Provide the [x, y] coordinate of the cell's center where the given text is located.  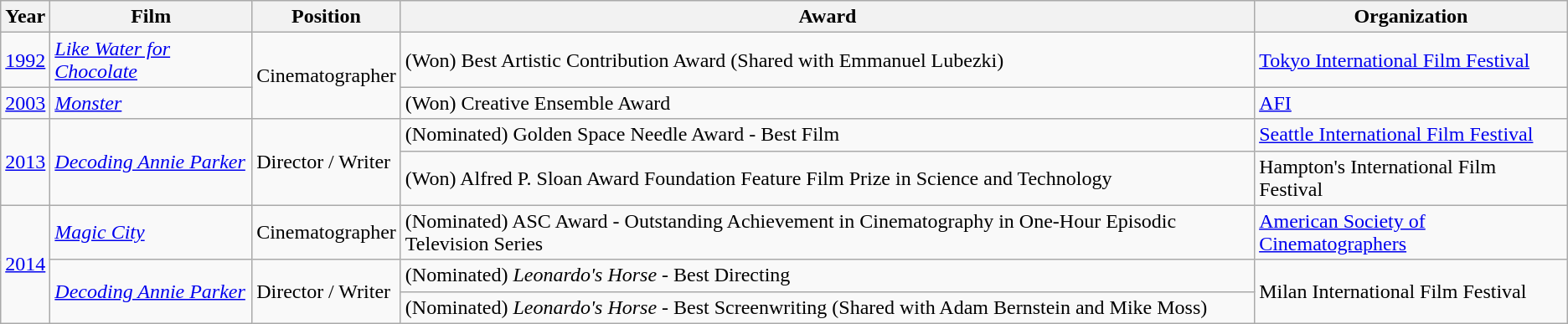
AFI [1411, 103]
1992 [25, 60]
(Nominated) Leonardo's Horse - Best Screenwriting (Shared with Adam Bernstein and Mike Moss) [828, 307]
2013 [25, 162]
(Won) Best Artistic Contribution Award (Shared with Emmanuel Lubezki) [828, 60]
(Nominated) Leonardo's Horse - Best Directing [828, 275]
Tokyo International Film Festival [1411, 60]
Magic City [151, 233]
American Society of Cinematographers [1411, 233]
(Nominated) ASC Award - Outstanding Achievement in Cinematography in One-Hour Episodic Television Series [828, 233]
(Won) Creative Ensemble Award [828, 103]
Milan International Film Festival [1411, 291]
Film [151, 17]
Year [25, 17]
Like Water for Chocolate [151, 60]
Hampton's International Film Festival [1411, 177]
Award [828, 17]
2003 [25, 103]
Organization [1411, 17]
Position [327, 17]
2014 [25, 265]
(Nominated) Golden Space Needle Award - Best Film [828, 135]
Monster [151, 103]
(Won) Alfred P. Sloan Award Foundation Feature Film Prize in Science and Technology [828, 177]
Seattle International Film Festival [1411, 135]
